Return [x, y] of the center of cell containing provided text 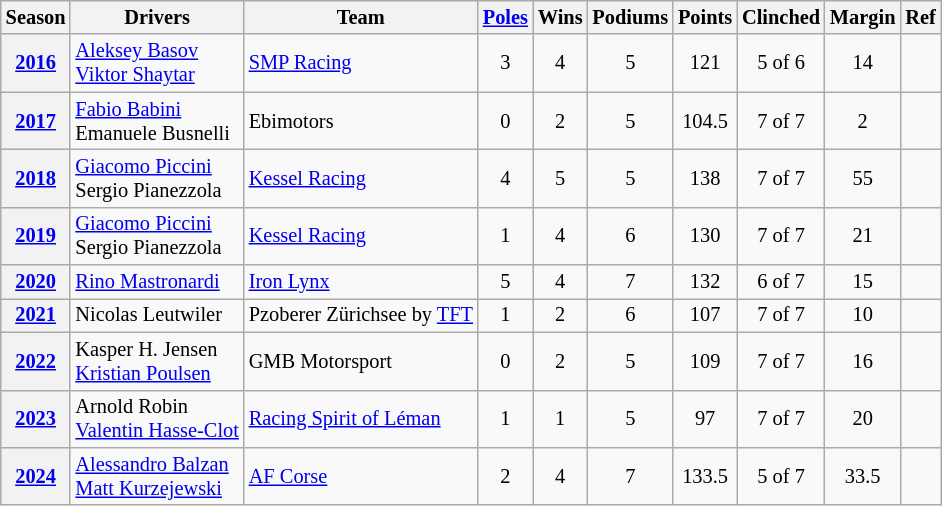
5 of 6 [781, 63]
6 of 7 [781, 282]
133.5 [705, 476]
Drivers [156, 17]
107 [705, 315]
2017 [36, 121]
Alessandro Balzan Matt Kurzejewski [156, 476]
Season [36, 17]
Kasper H. Jensen Kristian Poulsen [156, 361]
20 [862, 419]
GMB Motorsport [361, 361]
Points [705, 17]
14 [862, 63]
97 [705, 419]
10 [862, 315]
55 [862, 178]
33.5 [862, 476]
Poles [506, 17]
Pzoberer Zürichsee by TFT [361, 315]
132 [705, 282]
Team [361, 17]
Margin [862, 17]
138 [705, 178]
3 [506, 63]
Rino Mastronardi [156, 282]
2018 [36, 178]
2023 [36, 419]
Fabio Babini Emanuele Busnelli [156, 121]
Racing Spirit of Léman [361, 419]
16 [862, 361]
109 [705, 361]
Clinched [781, 17]
Ref [920, 17]
2016 [36, 63]
104.5 [705, 121]
Ebimotors [361, 121]
Aleksey Basov Viktor Shaytar [156, 63]
2020 [36, 282]
SMP Racing [361, 63]
Arnold Robin Valentin Hasse-Clot [156, 419]
15 [862, 282]
Podiums [630, 17]
5 of 7 [781, 476]
2019 [36, 236]
2021 [36, 315]
2022 [36, 361]
121 [705, 63]
Wins [560, 17]
130 [705, 236]
2024 [36, 476]
Iron Lynx [361, 282]
AF Corse [361, 476]
21 [862, 236]
Nicolas Leutwiler [156, 315]
